Detect which cell encompasses the target text, then output its [x, y] center coordinate. 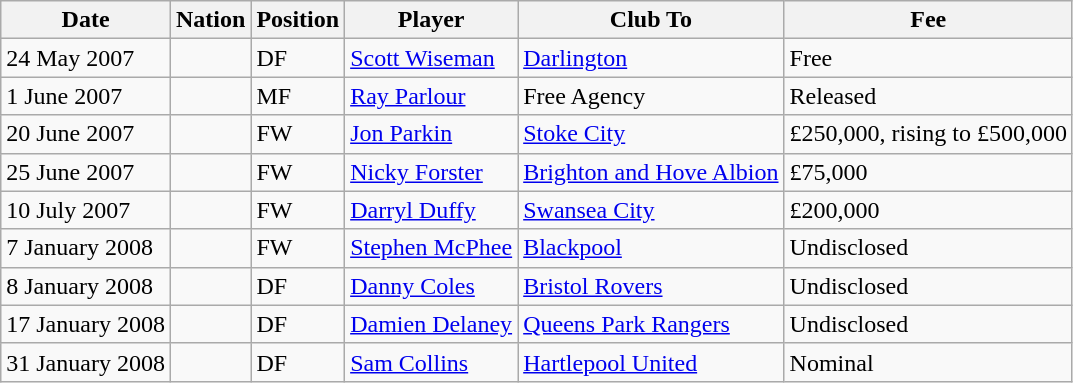
Position [298, 20]
Sam Collins [432, 362]
Bristol Rovers [651, 286]
Club To [651, 20]
Released [928, 96]
Swansea City [651, 210]
8 January 2008 [86, 286]
7 January 2008 [86, 248]
Date [86, 20]
25 June 2007 [86, 172]
1 June 2007 [86, 96]
20 June 2007 [86, 134]
Queens Park Rangers [651, 324]
Darryl Duffy [432, 210]
Brighton and Hove Albion [651, 172]
Nicky Forster [432, 172]
£200,000 [928, 210]
£250,000, rising to £500,000 [928, 134]
Hartlepool United [651, 362]
Free Agency [651, 96]
£75,000 [928, 172]
Scott Wiseman [432, 58]
Darlington [651, 58]
Jon Parkin [432, 134]
17 January 2008 [86, 324]
Fee [928, 20]
31 January 2008 [86, 362]
10 July 2007 [86, 210]
Blackpool [651, 248]
Nation [210, 20]
Player [432, 20]
24 May 2007 [86, 58]
Danny Coles [432, 286]
MF [298, 96]
Free [928, 58]
Stoke City [651, 134]
Stephen McPhee [432, 248]
Damien Delaney [432, 324]
Ray Parlour [432, 96]
Nominal [928, 362]
